Capture the cell that displays the provided text and extract its [x, y] central coordinate. 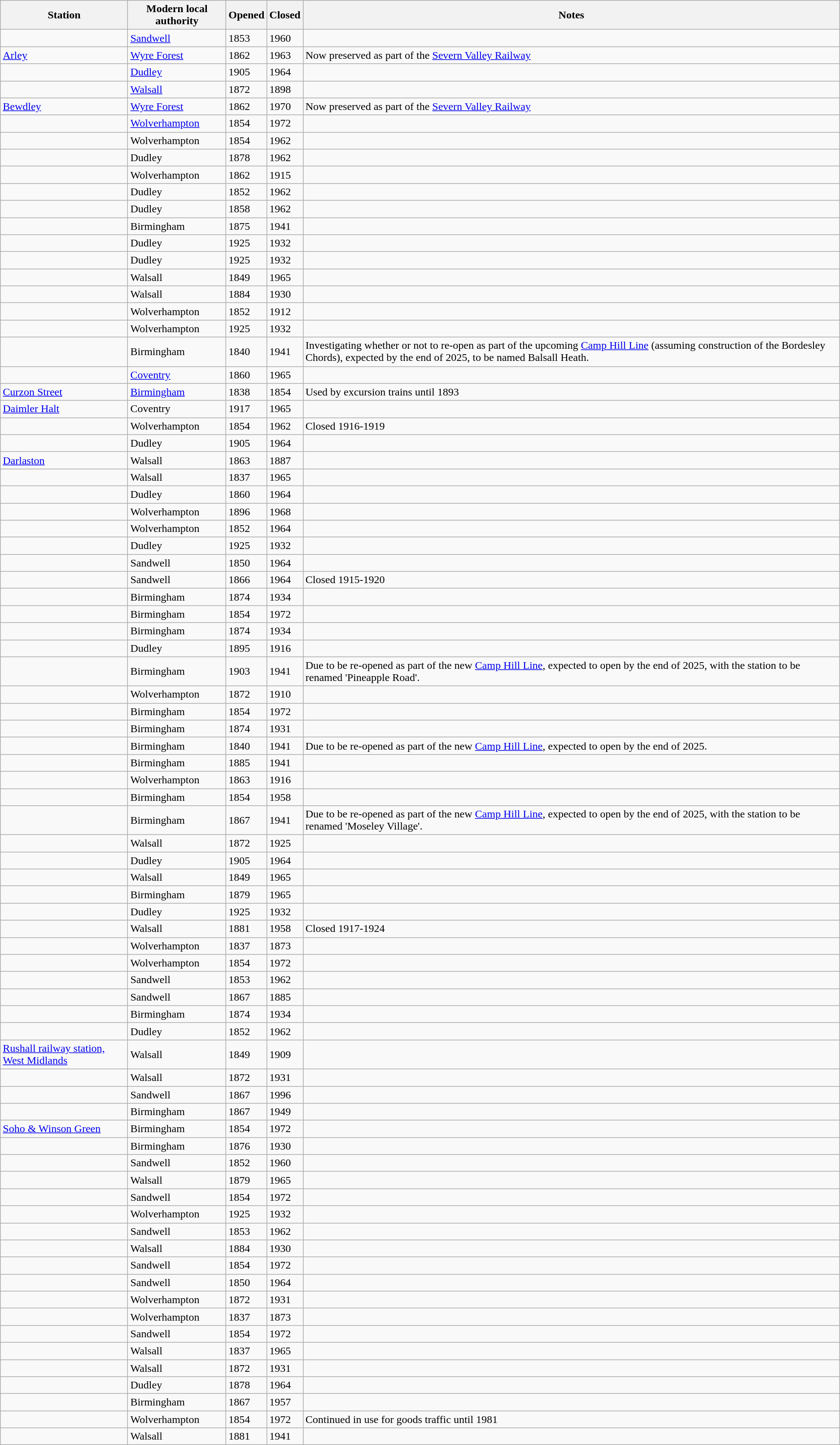
Rushall railway station, West Midlands [64, 1054]
1898 [285, 89]
Due to be re-opened as part of the new Camp Hill Line, expected to open by the end of 2025, with the station to be renamed 'Moseley Village'. [571, 821]
Closed 1915-1920 [571, 580]
1963 [285, 55]
Bewdley [64, 106]
1896 [247, 511]
Soho & Winson Green [64, 1129]
Due to be re-opened as part of the new Camp Hill Line, expected to open by the end of 2025. [571, 746]
1912 [285, 312]
Opened [247, 15]
Closed [285, 15]
Darlaston [64, 460]
Modern local authority [177, 15]
Used by excursion trains until 1893 [571, 392]
1909 [285, 1054]
1910 [285, 694]
Station [64, 15]
Due to be re-opened as part of the new Camp Hill Line, expected to open by the end of 2025, with the station to be renamed 'Pineapple Road'. [571, 672]
Notes [571, 15]
Curzon Street [64, 392]
1838 [247, 392]
Arley [64, 55]
1866 [247, 580]
1949 [285, 1112]
Daimler Halt [64, 409]
1876 [247, 1146]
1858 [247, 209]
Continued in use for goods traffic until 1981 [571, 1419]
1887 [285, 460]
1996 [285, 1095]
1903 [247, 672]
1970 [285, 106]
Closed 1916-1919 [571, 426]
1957 [285, 1402]
1968 [285, 511]
Closed 1917-1924 [571, 929]
1915 [285, 175]
1875 [247, 226]
1895 [247, 648]
1917 [247, 409]
